Search for the cell housing the specified text and yield its (x, y) center coordinate. 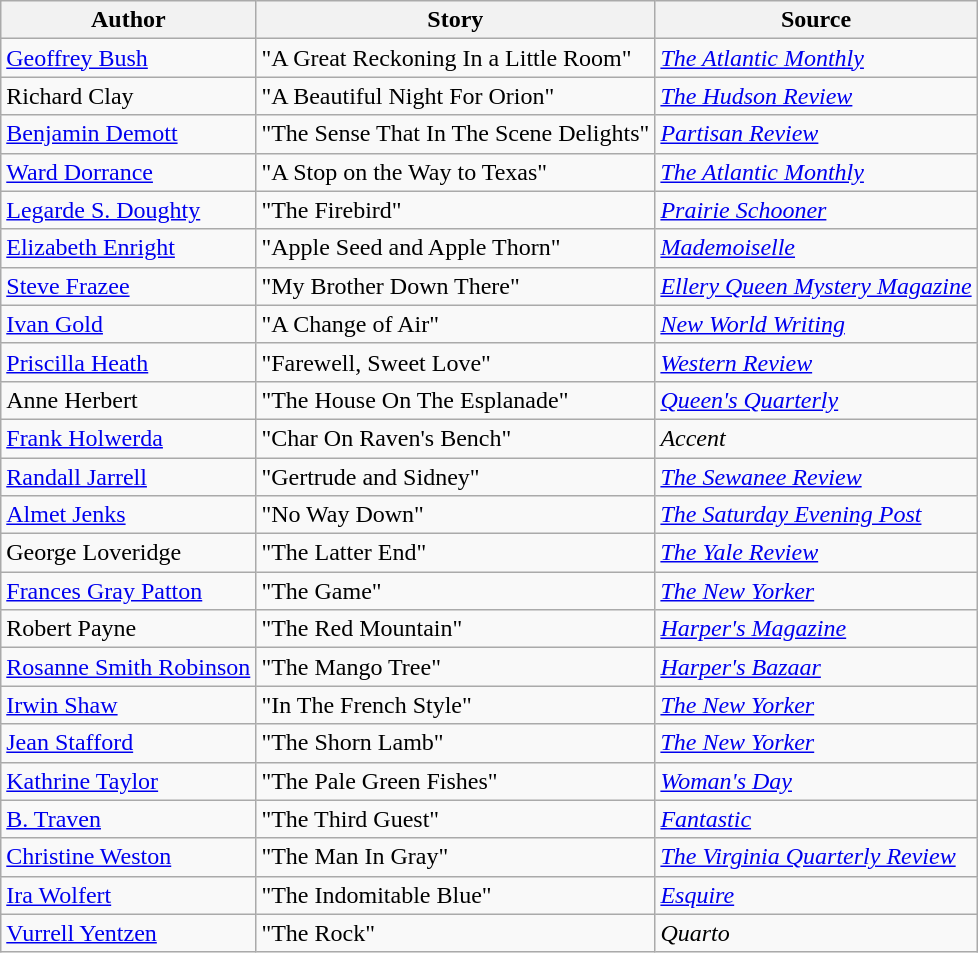
Western Review (816, 362)
"Farewell, Sweet Love" (456, 362)
"Gertrude and Sidney" (456, 477)
"In The French Style" (456, 705)
Ward Dorrance (128, 172)
"The Firebird" (456, 210)
Fantastic (816, 819)
Anne Herbert (128, 400)
Queen's Quarterly (816, 400)
Priscilla Heath (128, 362)
"The Game" (456, 591)
Partisan Review (816, 134)
"A Beautiful Night For Orion" (456, 96)
"The Shorn Lamb" (456, 743)
Author (128, 20)
"My Brother Down There" (456, 286)
Story (456, 20)
George Loveridge (128, 553)
"The Red Mountain" (456, 629)
The Saturday Evening Post (816, 515)
Ira Wolfert (128, 895)
Jean Stafford (128, 743)
"The Rock" (456, 933)
Quarto (816, 933)
"The Indomitable Blue" (456, 895)
"The Third Guest" (456, 819)
The Hudson Review (816, 96)
"A Change of Air" (456, 324)
Robert Payne (128, 629)
Frances Gray Patton (128, 591)
Accent (816, 438)
"The House On The Esplanade" (456, 400)
Woman's Day (816, 781)
"The Man In Gray" (456, 857)
"The Latter End" (456, 553)
Christine Weston (128, 857)
B. Traven (128, 819)
The Sewanee Review (816, 477)
Geoffrey Bush (128, 58)
Ivan Gold (128, 324)
Legarde S. Doughty (128, 210)
"A Stop on the Way to Texas" (456, 172)
New World Writing (816, 324)
Prairie Schooner (816, 210)
Esquire (816, 895)
Ellery Queen Mystery Magazine (816, 286)
Irwin Shaw (128, 705)
"The Pale Green Fishes" (456, 781)
"The Mango Tree" (456, 667)
"No Way Down" (456, 515)
Harper's Magazine (816, 629)
Kathrine Taylor (128, 781)
The Yale Review (816, 553)
Richard Clay (128, 96)
Elizabeth Enright (128, 248)
"A Great Reckoning In a Little Room" (456, 58)
Harper's Bazaar (816, 667)
"Apple Seed and Apple Thorn" (456, 248)
Vurrell Yentzen (128, 933)
Rosanne Smith Robinson (128, 667)
Frank Holwerda (128, 438)
Almet Jenks (128, 515)
Randall Jarrell (128, 477)
Mademoiselle (816, 248)
"The Sense That In The Scene Delights" (456, 134)
Steve Frazee (128, 286)
"Char On Raven's Bench" (456, 438)
Benjamin Demott (128, 134)
The Virginia Quarterly Review (816, 857)
Source (816, 20)
